Detect which cell encompasses the target text, then output its [x, y] center coordinate. 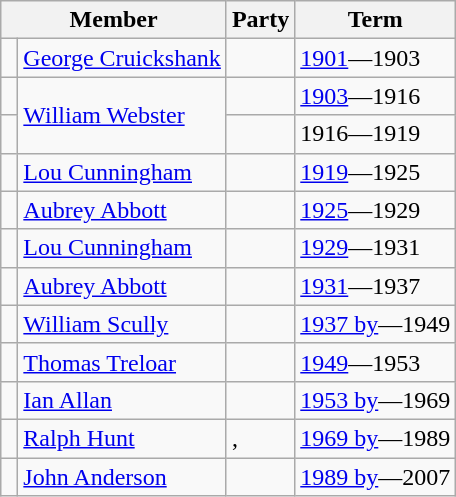
William Webster [122, 115]
1903—1916 [376, 96]
1916—1919 [376, 134]
1925—1929 [376, 210]
Ian Allan [122, 400]
John Anderson [122, 477]
Member [114, 20]
George Cruickshank [122, 58]
1929—1931 [376, 248]
1989 by—2007 [376, 477]
Term [376, 20]
1949—1953 [376, 362]
1969 by—1989 [376, 438]
1919—1925 [376, 172]
1931—1937 [376, 286]
Thomas Treloar [122, 362]
, [260, 438]
1901—1903 [376, 58]
William Scully [122, 324]
Ralph Hunt [122, 438]
1953 by—1969 [376, 400]
1937 by—1949 [376, 324]
Party [260, 20]
